For the text-containing cell, return its midpoint in (x, y) coordinate format. 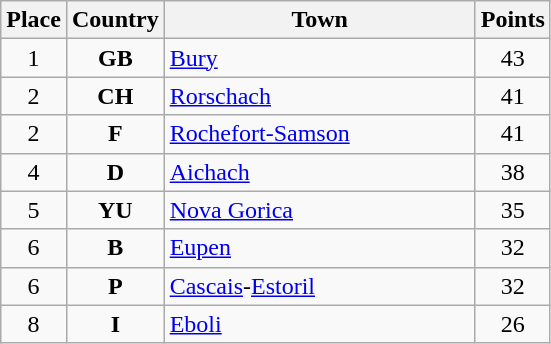
4 (34, 172)
Eupen (320, 248)
Country (115, 20)
Place (34, 20)
YU (115, 210)
Rorschach (320, 96)
Eboli (320, 324)
D (115, 172)
5 (34, 210)
8 (34, 324)
B (115, 248)
I (115, 324)
Cascais-Estoril (320, 286)
43 (512, 58)
Aichach (320, 172)
26 (512, 324)
35 (512, 210)
Points (512, 20)
Bury (320, 58)
P (115, 286)
1 (34, 58)
F (115, 134)
Town (320, 20)
GB (115, 58)
Nova Gorica (320, 210)
Rochefort-Samson (320, 134)
38 (512, 172)
CH (115, 96)
